From the cell containing the given text, extract its center point as (X, Y) coordinate. 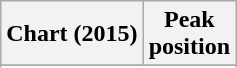
Peakposition (189, 34)
Chart (2015) (72, 34)
